Output the (x, y) coordinate of the center of the cell containing the given text.  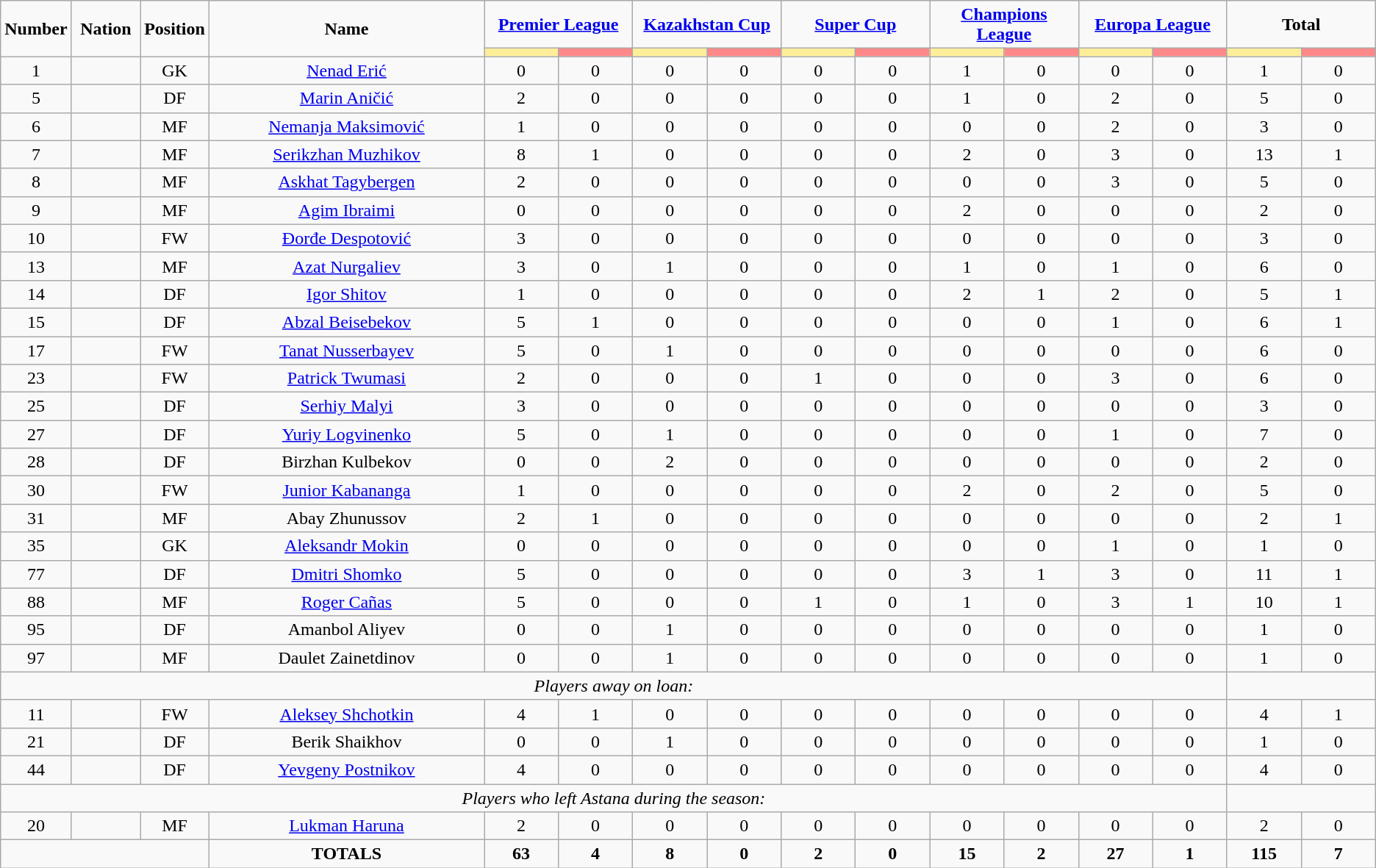
21 (36, 742)
Amanbol Aliyev (346, 630)
Azat Nurgaliev (346, 266)
Lukman Haruna (346, 826)
Nenad Erić (346, 71)
Daulet Zainetdinov (346, 658)
14 (36, 294)
Marin Aničić (346, 98)
Roger Cañas (346, 602)
Aleksey Shchotkin (346, 714)
Đorđe Despotović (346, 238)
Abzal Beisebekov (346, 322)
TOTALS (346, 854)
25 (36, 406)
Abay Zhunussov (346, 518)
Yevgeny Postnikov (346, 770)
Patrick Twumasi (346, 379)
28 (36, 462)
Tanat Nusserbayev (346, 351)
Junior Kabananga (346, 490)
30 (36, 490)
Players who left Astana during the season: (614, 797)
Agim Ibraimi (346, 210)
Name (346, 29)
63 (520, 854)
35 (36, 546)
Total (1301, 25)
23 (36, 379)
Aleksandr Mokin (346, 546)
44 (36, 770)
Dmitri Shomko (346, 574)
Serhiy Malyi (346, 406)
Serikzhan Muzhikov (346, 154)
Position (175, 29)
Champions League (1004, 25)
Berik Shaikhov (346, 742)
115 (1264, 854)
95 (36, 630)
Nation (106, 29)
Number (36, 29)
Nemanja Maksimović (346, 126)
Kazakhstan Cup (707, 25)
Premier League (558, 25)
88 (36, 602)
77 (36, 574)
97 (36, 658)
Birzhan Kulbekov (346, 462)
17 (36, 351)
Europa League (1153, 25)
9 (36, 210)
Igor Shitov (346, 294)
Askhat Tagybergen (346, 182)
Super Cup (856, 25)
Players away on loan: (614, 686)
20 (36, 826)
31 (36, 518)
Yuriy Logvinenko (346, 434)
